Capture the cell that displays the provided text and extract its (X, Y) central coordinate. 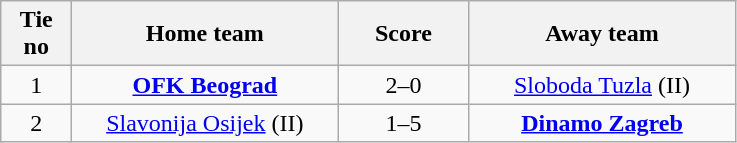
Tie no (36, 34)
Away team (602, 34)
Dinamo Zagreb (602, 123)
Slavonija Osijek (II) (205, 123)
1 (36, 85)
Home team (205, 34)
2–0 (404, 85)
OFK Beograd (205, 85)
2 (36, 123)
Score (404, 34)
1–5 (404, 123)
Sloboda Tuzla (II) (602, 85)
